Extract the (x, y) coordinate from the center of the cell holding the provided text.  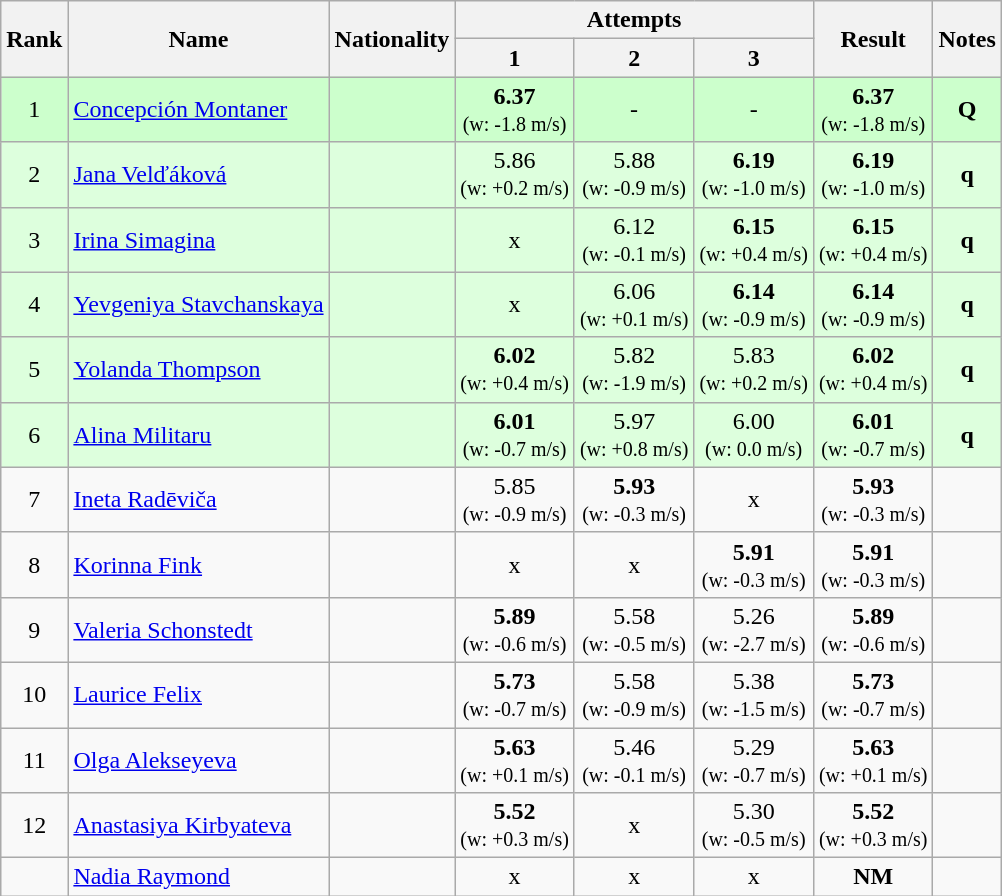
5.29(w: -0.7 m/s) (754, 760)
5.58(w: -0.9 m/s) (634, 694)
Result (873, 39)
10 (34, 694)
Attempts (634, 20)
9 (34, 630)
5.86(w: +0.2 m/s) (515, 174)
6.19(w: -1.0 m/s) (754, 174)
6 (34, 434)
5.58(w: -0.5 m/s) (634, 630)
Rank (34, 39)
11 (34, 760)
Notes (967, 39)
Olga Alekseyeva (198, 760)
5.91 (w: -0.3 m/s) (873, 564)
5.38(w: -1.5 m/s) (754, 694)
Jana Velďáková (198, 174)
6.37 (w: -1.8 m/s) (873, 110)
5.93(w: -0.3 m/s) (634, 500)
6.02(w: +0.4 m/s) (515, 370)
5.63(w: +0.1 m/s) (515, 760)
5.83(w: +0.2 m/s) (754, 370)
NM (873, 877)
Yolanda Thompson (198, 370)
6.14 (w: -0.9 m/s) (873, 304)
5.93 (w: -0.3 m/s) (873, 500)
6.15 (w: +0.4 m/s) (873, 240)
Valeria Schonstedt (198, 630)
5.52(w: +0.3 m/s) (515, 826)
5.46(w: -0.1 m/s) (634, 760)
5.73 (w: -0.7 m/s) (873, 694)
6.01(w: -0.7 m/s) (515, 434)
5.26(w: -2.7 m/s) (754, 630)
Alina Militaru (198, 434)
6.01 (w: -0.7 m/s) (873, 434)
5.88(w: -0.9 m/s) (634, 174)
7 (34, 500)
Yevgeniya Stavchanskaya (198, 304)
Laurice Felix (198, 694)
Ineta Radēviča (198, 500)
8 (34, 564)
6.15(w: +0.4 m/s) (754, 240)
Q (967, 110)
5.89(w: -0.6 m/s) (515, 630)
5 (34, 370)
Nadia Raymond (198, 877)
6.19 (w: -1.0 m/s) (873, 174)
5.63 (w: +0.1 m/s) (873, 760)
Anastasiya Kirbyateva (198, 826)
6.37(w: -1.8 m/s) (515, 110)
Korinna Fink (198, 564)
5.30(w: -0.5 m/s) (754, 826)
6.02 (w: +0.4 m/s) (873, 370)
5.97(w: +0.8 m/s) (634, 434)
5.52 (w: +0.3 m/s) (873, 826)
Name (198, 39)
6.12(w: -0.1 m/s) (634, 240)
6.14(w: -0.9 m/s) (754, 304)
5.89 (w: -0.6 m/s) (873, 630)
Concepción Montaner (198, 110)
5.73(w: -0.7 m/s) (515, 694)
5.82(w: -1.9 m/s) (634, 370)
6.06(w: +0.1 m/s) (634, 304)
Irina Simagina (198, 240)
Nationality (392, 39)
6.00(w: 0.0 m/s) (754, 434)
12 (34, 826)
5.91(w: -0.3 m/s) (754, 564)
5.85(w: -0.9 m/s) (515, 500)
4 (34, 304)
